Extract the [X, Y] coordinate from the center of the cell holding the provided text.  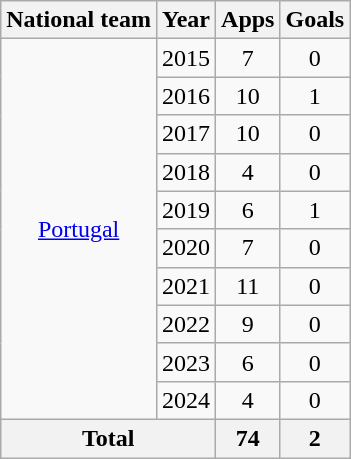
Apps [248, 20]
2024 [186, 400]
2020 [186, 248]
2019 [186, 210]
11 [248, 286]
9 [248, 324]
2015 [186, 58]
2022 [186, 324]
2023 [186, 362]
National team [79, 20]
2016 [186, 96]
2 [315, 438]
Portugal [79, 230]
Goals [315, 20]
2017 [186, 134]
74 [248, 438]
Total [108, 438]
2018 [186, 172]
Year [186, 20]
2021 [186, 286]
